Output the (x, y) coordinate of the center of the cell containing the given text.  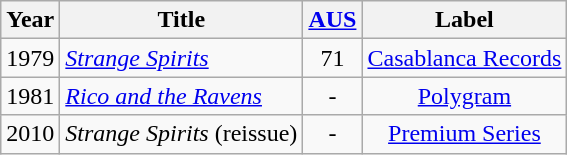
Label (464, 20)
71 (332, 58)
Strange Spirits (182, 58)
Polygram (464, 96)
Strange Spirits (reissue) (182, 134)
Title (182, 20)
2010 (30, 134)
AUS (332, 20)
Rico and the Ravens (182, 96)
1981 (30, 96)
1979 (30, 58)
Premium Series (464, 134)
Year (30, 20)
Casablanca Records (464, 58)
